Extract the [X, Y] coordinate from the center of the cell holding the provided text.  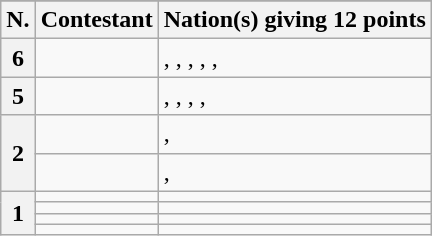
Nation(s) giving 12 points [294, 20]
N. [18, 20]
5 [18, 96]
, , , , , [294, 58]
2 [18, 153]
, , , , [294, 96]
6 [18, 58]
Contestant [96, 20]
1 [18, 213]
